Locate the cell with the specified text and output its [X, Y] center coordinate. 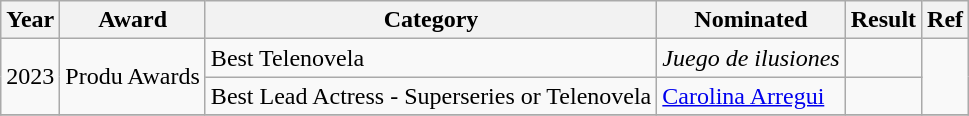
Produ Awards [133, 77]
Carolina Arregui [751, 96]
Best Telenovela [430, 58]
Ref [946, 20]
Best Lead Actress - Superseries or Telenovela [430, 96]
Year [30, 20]
Category [430, 20]
Juego de ilusiones [751, 58]
Nominated [751, 20]
Award [133, 20]
Result [883, 20]
2023 [30, 77]
